Provide the [X, Y] coordinate of the cell's center where the given text is located.  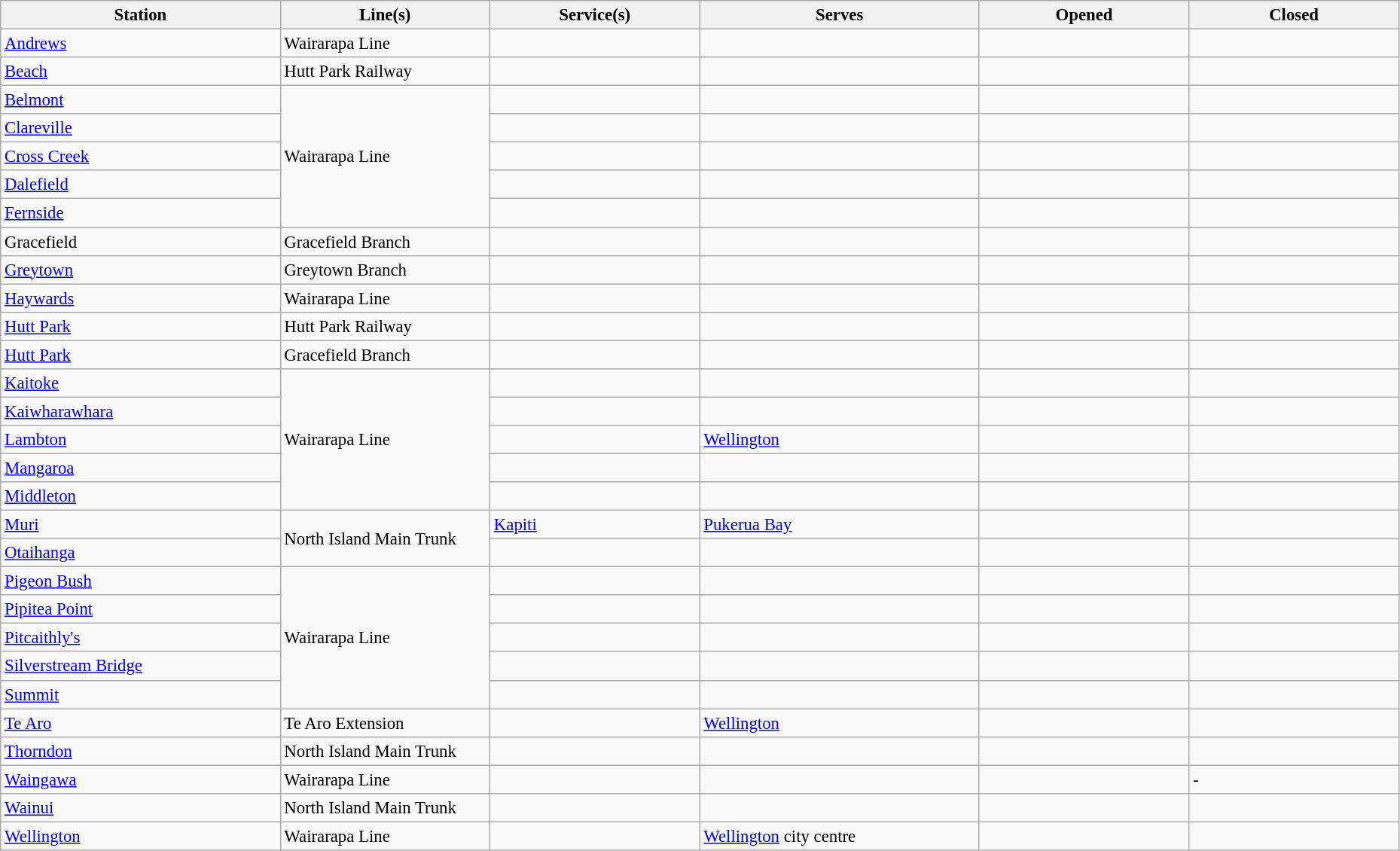
Pukerua Bay [839, 525]
Gracefield [140, 242]
Mangaroa [140, 468]
Fernside [140, 213]
Waingawa [140, 779]
Service(s) [595, 15]
Kaiwharawhara [140, 411]
Kaitoke [140, 383]
Cross Creek [140, 157]
Kapiti [595, 525]
Opened [1084, 15]
Te Aro Extension [385, 723]
Pipitea Point [140, 609]
Beach [140, 72]
Andrews [140, 44]
Clareville [140, 128]
Haywards [140, 298]
Thorndon [140, 751]
Dalefield [140, 185]
Middleton [140, 496]
Closed [1294, 15]
Muri [140, 525]
Belmont [140, 100]
Serves [839, 15]
Otaihanga [140, 553]
Line(s) [385, 15]
Wellington city centre [839, 836]
- [1294, 779]
Greytown Branch [385, 270]
Te Aro [140, 723]
Pigeon Bush [140, 581]
Silverstream Bridge [140, 666]
Lambton [140, 440]
Pitcaithly's [140, 638]
Station [140, 15]
Greytown [140, 270]
Summit [140, 694]
Wainui [140, 808]
